Locate the cell with the specified text and output its (x, y) center coordinate. 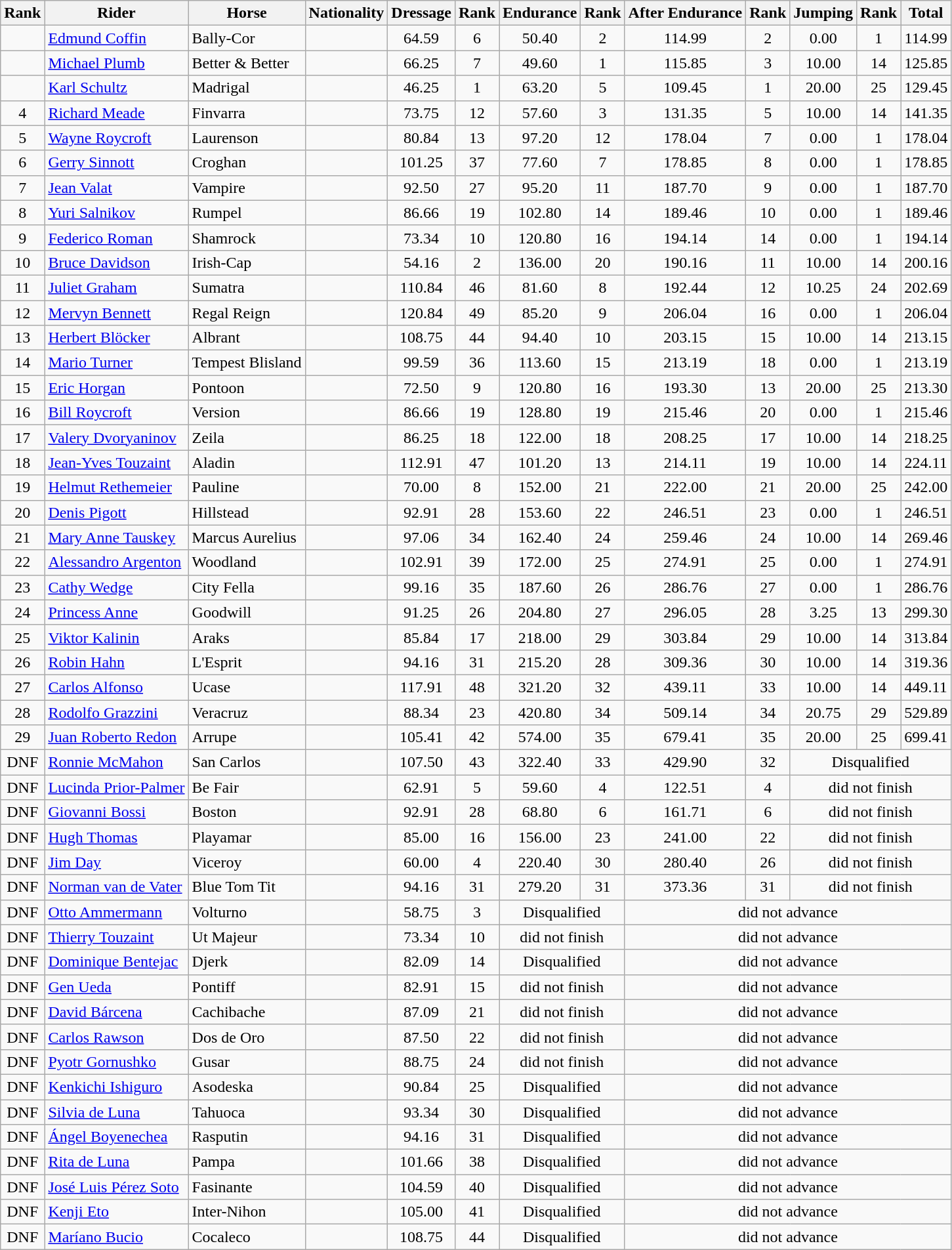
Playamar (247, 837)
120.84 (421, 313)
679.41 (685, 738)
Eric Horgan (117, 388)
90.84 (421, 1087)
58.75 (421, 912)
After Endurance (685, 13)
73.75 (421, 113)
Pontoon (247, 388)
Ángel Boyenechea (117, 1137)
64.59 (421, 38)
87.50 (421, 1037)
97.06 (421, 537)
Araks (247, 637)
204.80 (540, 612)
Boston (247, 812)
Tempest Blisland (247, 363)
213.15 (926, 338)
Carlos Alfonso (117, 687)
85.84 (421, 637)
57.60 (540, 113)
99.16 (421, 587)
Madrigal (247, 88)
Vampire (247, 188)
202.69 (926, 287)
97.20 (540, 138)
Irish-Cap (247, 262)
Viceroy (247, 862)
Cachibache (247, 1012)
San Carlos (247, 762)
Bill Roycroft (117, 413)
Jim Day (117, 862)
112.91 (421, 463)
Horse (247, 13)
Robin Hahn (117, 662)
99.59 (421, 363)
102.91 (421, 562)
Pauline (247, 488)
46.25 (421, 88)
City Fella (247, 587)
Silvia de Luna (117, 1112)
125.85 (926, 63)
Albrant (247, 338)
62.91 (421, 787)
269.46 (926, 537)
20.75 (823, 712)
63.20 (540, 88)
Pyotr Gornushko (117, 1062)
Laurenson (247, 138)
Endurance (540, 13)
3.25 (823, 612)
203.15 (685, 338)
Nationality (346, 13)
39 (476, 562)
699.41 (926, 738)
122.51 (685, 787)
Dressage (421, 13)
Juliet Graham (117, 287)
322.40 (540, 762)
92.50 (421, 188)
Karl Schultz (117, 88)
Thierry Touzaint (117, 937)
91.25 (421, 612)
117.91 (421, 687)
Veracruz (247, 712)
42 (476, 738)
Carlos Rawson (117, 1037)
129.45 (926, 88)
Ucase (247, 687)
101.25 (421, 163)
Mervyn Bennett (117, 313)
101.66 (421, 1162)
Ronnie McMahon (117, 762)
81.60 (540, 287)
187.60 (540, 587)
Juan Roberto Redon (117, 738)
319.36 (926, 662)
36 (476, 363)
Jean-Yves Touzaint (117, 463)
Otto Ammermann (117, 912)
Asodeska (247, 1087)
429.90 (685, 762)
82.09 (421, 962)
439.11 (685, 687)
Mary Anne Tauskey (117, 537)
313.84 (926, 637)
68.80 (540, 812)
110.84 (421, 287)
47 (476, 463)
Jumping (823, 13)
Volturno (247, 912)
70.00 (421, 488)
Rasputin (247, 1137)
86.25 (421, 438)
105.00 (421, 1212)
49.60 (540, 63)
Gen Ueda (117, 987)
104.59 (421, 1187)
Ut Majeur (247, 937)
109.45 (685, 88)
Finvarra (247, 113)
54.16 (421, 262)
Mario Turner (117, 363)
222.00 (685, 488)
88.75 (421, 1062)
Inter-Nihon (247, 1212)
38 (476, 1162)
Giovanni Bossi (117, 812)
Kenji Eto (117, 1212)
88.34 (421, 712)
296.05 (685, 612)
102.80 (540, 213)
192.44 (685, 287)
82.91 (421, 987)
Kenkichi Ishiguro (117, 1087)
Bruce Davidson (117, 262)
Edmund Coffin (117, 38)
L'Esprit (247, 662)
Goodwill (247, 612)
Hillstead (247, 512)
190.16 (685, 262)
Tahuoca (247, 1112)
85.00 (421, 837)
José Luis Pérez Soto (117, 1187)
Regal Reign (247, 313)
574.00 (540, 738)
449.11 (926, 687)
94.40 (540, 338)
152.00 (540, 488)
Bally-Cor (247, 38)
77.60 (540, 163)
208.25 (685, 438)
529.89 (926, 712)
Gusar (247, 1062)
40 (476, 1187)
10.25 (823, 287)
Marcus Aurelius (247, 537)
172.00 (540, 562)
509.14 (685, 712)
Richard Meade (117, 113)
Croghan (247, 163)
49 (476, 313)
David Bárcena (117, 1012)
50.40 (540, 38)
Arrupe (247, 738)
59.60 (540, 787)
141.35 (926, 113)
299.30 (926, 612)
Version (247, 413)
218.00 (540, 637)
Federico Roman (117, 238)
Michael Plumb (117, 63)
200.16 (926, 262)
Norman van de Vater (117, 887)
Yuri Salnikov (117, 213)
Cathy Wedge (117, 587)
Lucinda Prior-Palmer (117, 787)
Herbert Blöcker (117, 338)
115.85 (685, 63)
60.00 (421, 862)
105.41 (421, 738)
Shamrock (247, 238)
Cocaleco (247, 1237)
Dominique Bentejac (117, 962)
321.20 (540, 687)
279.20 (540, 887)
373.36 (685, 887)
214.11 (685, 463)
122.00 (540, 438)
Alessandro Argenton (117, 562)
Blue Tom Tit (247, 887)
Gerry Sinnott (117, 163)
213.30 (926, 388)
Dos de Oro (247, 1037)
95.20 (540, 188)
Rider (117, 13)
Jean Valat (117, 188)
241.00 (685, 837)
Sumatra (247, 287)
107.50 (421, 762)
72.50 (421, 388)
420.80 (540, 712)
Hugh Thomas (117, 837)
43 (476, 762)
161.71 (685, 812)
85.20 (540, 313)
303.84 (685, 637)
128.80 (540, 413)
87.09 (421, 1012)
Fasinante (247, 1187)
220.40 (540, 862)
Rodolfo Grazzini (117, 712)
193.30 (685, 388)
101.20 (540, 463)
224.11 (926, 463)
Rita de Luna (117, 1162)
48 (476, 687)
113.60 (540, 363)
Pampa (247, 1162)
Djerk (247, 962)
Princess Anne (117, 612)
Wayne Roycroft (117, 138)
309.36 (685, 662)
Viktor Kalinin (117, 637)
Aladin (247, 463)
218.25 (926, 438)
Rumpel (247, 213)
46 (476, 287)
66.25 (421, 63)
280.40 (685, 862)
Better & Better (247, 63)
Woodland (247, 562)
156.00 (540, 837)
Maríano Bucio (117, 1237)
37 (476, 163)
Be Fair (247, 787)
Pontiff (247, 987)
259.46 (685, 537)
41 (476, 1212)
215.20 (540, 662)
93.34 (421, 1112)
Total (926, 13)
162.40 (540, 537)
80.84 (421, 138)
242.00 (926, 488)
136.00 (540, 262)
Valery Dvoryaninov (117, 438)
Zeila (247, 438)
Denis Pigott (117, 512)
131.35 (685, 113)
Helmut Rethemeier (117, 488)
153.60 (540, 512)
